For the text-containing cell, return its midpoint in (x, y) coordinate format. 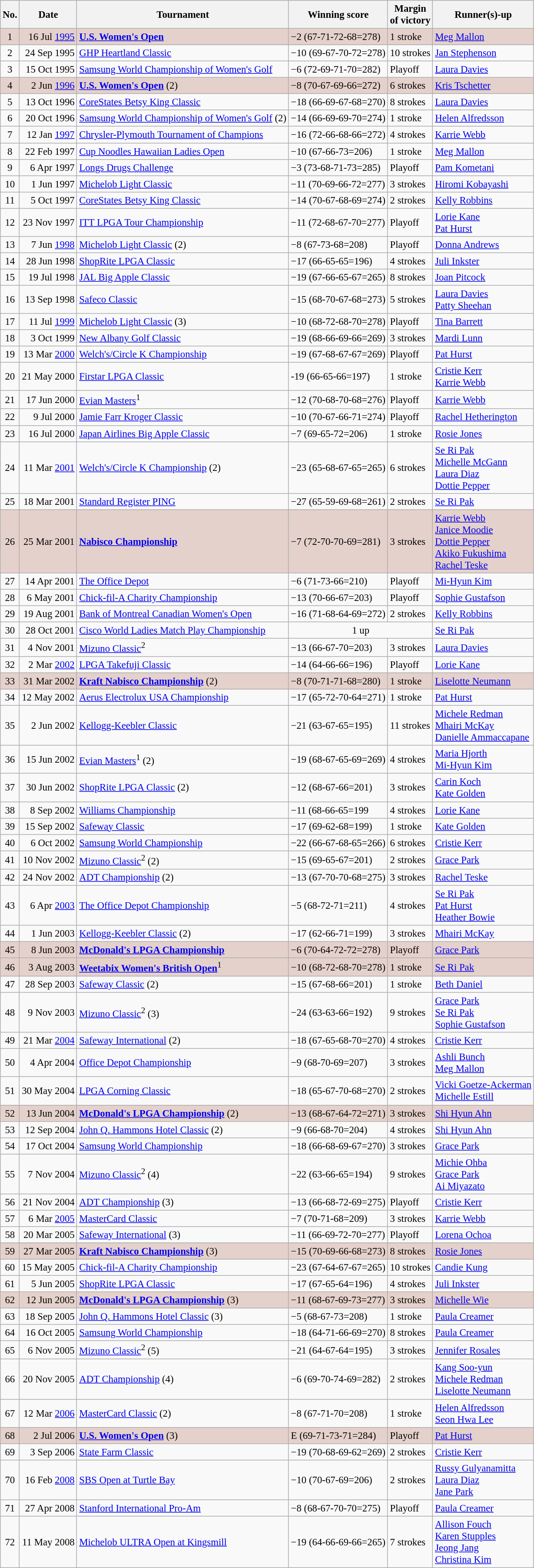
1 (10, 37)
17 Jun 2000 (48, 400)
New Albany Golf Classic (182, 338)
22 (10, 417)
−14 (64-66-66=196) (338, 665)
19 Jul 1998 (48, 277)
10 Nov 2002 (48, 860)
Hiromi Kobayashi (483, 184)
−18 (66-69-67-68=270) (338, 102)
−13 (68-67-64-72=271) (338, 1113)
5 Oct 1997 (48, 200)
−13 (67-70-70-68=275) (338, 877)
18 Sep 2005 (48, 1317)
No. (10, 15)
Mardi Lunn (483, 338)
Allison Fouch Karen Stupples Jeong Jang Christina Kim (483, 1542)
−19 (67-66-65-67=265) (338, 277)
Lorie Kane Pat Hurst (483, 223)
Nabisco Championship (182, 541)
−27 (65-59-69-68=261) (338, 501)
30 Jun 2002 (48, 788)
3 Sep 2006 (48, 1452)
64 (10, 1333)
U.S. Women's Open (3) (182, 1435)
−14 (70-67-68-69=274) (338, 200)
Aerus Electrolux USA Championship (182, 697)
Jamie Farr Kroger Classic (182, 417)
18 (10, 338)
−21 (63-67-65=195) (338, 726)
Safeway Classic (2) (182, 984)
Russy Gulyanamitta Laura Diaz Jane Park (483, 1480)
Mhairi McKay (483, 934)
12 May 2002 (48, 697)
McDonald's LPGA Championship (2) (182, 1113)
3 Aug 2003 (48, 967)
14 (10, 261)
6 Apr 2003 (48, 905)
45 (10, 950)
Safeco Classic (182, 299)
SBS Open at Turtle Bay (182, 1480)
−17 (69-62-68=199) (338, 826)
25 Mar 2001 (48, 541)
Sophie Gustafson (483, 597)
McDonald's LPGA Championship (182, 950)
44 (10, 934)
10 (10, 184)
−19 (64-66-69-66=265) (338, 1542)
9 Jul 2000 (48, 417)
28 Oct 2001 (48, 630)
Stanford International Pro-Am (182, 1508)
51 (10, 1091)
40 (10, 843)
31 Mar 2002 (48, 681)
Safeway International (2) (182, 1041)
−10 (69-67-70-72=278) (338, 53)
12 Jun 2005 (48, 1300)
36 (10, 759)
Safeway International (3) (182, 1235)
55 (10, 1174)
68 (10, 1435)
Tournament (182, 15)
16 Oct 2005 (48, 1333)
−11 (70-69-66-72=277) (338, 184)
4 (10, 86)
GHP Heartland Classic (182, 53)
Kris Tschetter (483, 86)
−19 (70-68-69-62=269) (338, 1452)
28 Jun 1998 (48, 261)
34 (10, 697)
19 (10, 354)
−6 (72-69-71-70=282) (338, 70)
Kraft Nabisco Championship (2) (182, 681)
2 Jun 2002 (48, 726)
25 (10, 501)
1 up (361, 630)
Rachel Teske (483, 877)
Michelob Light Classic (3) (182, 322)
4 Nov 2001 (48, 647)
Michelle Wie (483, 1300)
60 (10, 1268)
20 Nov 2005 (48, 1379)
1 Jun 2003 (48, 934)
3 (10, 70)
5 (10, 102)
27 Apr 2008 (48, 1508)
Lorena Ochoa (483, 1235)
Pam Kometani (483, 167)
15 Sep 2002 (48, 826)
Michelob ULTRA Open at Kingsmill (182, 1542)
Liselotte Neumann (483, 681)
−11 (66-69-72-70=277) (338, 1235)
14 Apr 2001 (48, 581)
27 Mar 2005 (48, 1251)
Mizuno Classic2 (3) (182, 1013)
−16 (71-68-64-69=272) (338, 614)
−11 (68-66-65=199 (338, 810)
JAL Big Apple Classic (182, 277)
−17 (66-65-65=196) (338, 261)
Chrysler-Plymouth Tournament of Champions (182, 135)
Donna Andrews (483, 245)
Kang Soo-yun Michele Redman Liselotte Neumann (483, 1379)
2 Mar 2002 (48, 665)
Mizuno Classic2 (5) (182, 1350)
8 (10, 151)
Maria Hjorth Mi-Hyun Kim (483, 759)
−24 (63-63-66=192) (338, 1013)
−10 (70-67-66-71=274) (338, 417)
ShopRite LPGA Classic (2) (182, 788)
22 Feb 1997 (48, 151)
−2 (67-71-72-68=278) (338, 37)
20 Mar 2005 (48, 1235)
Se Ri Pak Michelle McGann Laura Diaz Dottie Pepper (483, 468)
Tina Barrett (483, 322)
−7 (69-65-72=206) (338, 434)
E (69-71-73-71=284) (338, 1435)
Bank of Montreal Canadian Women's Open (182, 614)
12 (10, 223)
11 Jul 1999 (48, 322)
6 (10, 119)
21 Mar 2004 (48, 1041)
27 (10, 581)
5 strokes (410, 299)
54 (10, 1146)
−6 (70-64-72-72=278) (338, 950)
−3 (73-68-71-73=285) (338, 167)
42 (10, 877)
57 (10, 1218)
2 (10, 53)
13 Jun 2004 (48, 1113)
-19 (66-65-66=197) (338, 377)
1 Jun 1997 (48, 184)
The Office Depot Championship (182, 905)
Mizuno Classic2 (182, 647)
58 (10, 1235)
3 Oct 1999 (48, 338)
Ashli Bunch Meg Mallon (483, 1063)
−7 (70-71-68=209) (338, 1218)
8 Sep 2002 (48, 810)
LPGA Takefuji Classic (182, 665)
ADT Championship (3) (182, 1202)
19 Aug 2001 (48, 614)
Evian Masters1 (182, 400)
Candie Kung (483, 1268)
16 Jul 1995 (48, 37)
−9 (66-68-70=204) (338, 1130)
−7 (72-70-70-69=281) (338, 541)
21 Nov 2004 (48, 1202)
Marginof victory (410, 15)
11 strokes (410, 726)
46 (10, 967)
65 (10, 1350)
8 Jun 2003 (48, 950)
−14 (66-69-69-70=274) (338, 119)
7 Jun 1998 (48, 245)
Jennifer Rosales (483, 1350)
ITT LPGA Tour Championship (182, 223)
9 Nov 2003 (48, 1013)
52 (10, 1113)
−10 (70-67-69=206) (338, 1480)
Helen Alfredsson Seon Hwa Lee (483, 1413)
−23 (67-64-67-67=265) (338, 1268)
28 (10, 597)
17 Oct 2004 (48, 1146)
−15 (69-65-67=201) (338, 860)
The Office Depot (182, 581)
Michele Redman Mhairi McKay Danielle Ammaccapane (483, 726)
−23 (65-68-67-65=265) (338, 468)
−9 (68-70-69=207) (338, 1063)
−8 (70-71-71-68=280) (338, 681)
MasterCard Classic (2) (182, 1413)
21 (10, 400)
7 (10, 135)
MasterCard Classic (182, 1218)
66 (10, 1379)
12 Jan 1997 (48, 135)
−22 (66-67-68-65=266) (338, 843)
Longs Drugs Challenge (182, 167)
U.S. Women's Open (182, 37)
−8 (67-73-68=208) (338, 245)
−17 (67-65-64=196) (338, 1284)
−8 (70-67-69-66=272) (338, 86)
32 (10, 665)
−12 (70-68-70-68=276) (338, 400)
Grace Park Se Ri Pak Sophie Gustafson (483, 1013)
−17 (65-72-70-64=271) (338, 697)
Mi-Hyun Kim (483, 581)
Se Ri Pak Pat Hurst Heather Bowie (483, 905)
Carin Koch Kate Golden (483, 788)
−16 (72-66-68-66=272) (338, 135)
13 Oct 1996 (48, 102)
Samsung World Championship of Women's Golf (182, 70)
28 Sep 2003 (48, 984)
−19 (68-67-65-69=269) (338, 759)
24 Nov 2002 (48, 877)
Cristie Kerr Karrie Webb (483, 377)
−11 (72-68-67-70=277) (338, 223)
Karrie Webb Janice Moodie Dottie Pepper Akiko Fukushima Rachel Teske (483, 541)
Cup Noodles Hawaiian Ladies Open (182, 151)
26 (10, 541)
−13 (66-68-72-69=275) (338, 1202)
29 (10, 614)
−19 (67-68-67-67=269) (338, 354)
33 (10, 681)
Japan Airlines Big Apple Classic (182, 434)
37 (10, 788)
Laura Davies Patty Sheehan (483, 299)
69 (10, 1452)
35 (10, 726)
−8 (68-67-70-70=275) (338, 1508)
6 Apr 1997 (48, 167)
ADT Championship (4) (182, 1379)
Runner(s)-up (483, 15)
6 Mar 2005 (48, 1218)
17 (10, 322)
63 (10, 1317)
61 (10, 1284)
11 May 2008 (48, 1542)
−17 (62-66-71=199) (338, 934)
−5 (68-67-73=208) (338, 1317)
13 (10, 245)
Michelob Light Classic (182, 184)
Firstar LPGA Classic (182, 377)
Helen Alfredsson (483, 119)
Kellogg-Keebler Classic (2) (182, 934)
48 (10, 1013)
−8 (67-71-70=208) (338, 1413)
John Q. Hammons Hotel Classic (3) (182, 1317)
41 (10, 860)
23 Nov 1997 (48, 223)
31 (10, 647)
47 (10, 984)
Beth Daniel (483, 984)
15 May 2005 (48, 1268)
9 (10, 167)
−10 (67-66-73=206) (338, 151)
Weetabix Women's British Open1 (182, 967)
−6 (69-70-74-69=282) (338, 1379)
38 (10, 810)
43 (10, 905)
50 (10, 1063)
Winning score (338, 15)
−13 (70-66-67=203) (338, 597)
Mizuno Classic2 (4) (182, 1174)
6 Oct 2002 (48, 843)
−15 (68-70-67-68=273) (338, 299)
−5 (68-72-71=211) (338, 905)
−12 (68-67-66=201) (338, 788)
Vicki Goetze-Ackerman Michelle Estill (483, 1091)
McDonald's LPGA Championship (3) (182, 1300)
Welch's/Circle K Championship (182, 354)
−19 (68-66-69-66=269) (338, 338)
Williams Championship (182, 810)
−18 (66-68-69-67=270) (338, 1146)
5 Jun 2005 (48, 1284)
20 Oct 1996 (48, 119)
−18 (65-67-70-68=270) (338, 1091)
72 (10, 1542)
Kraft Nabisco Championship (3) (182, 1251)
−11 (68-67-69-73=277) (338, 1300)
15 Jun 2002 (48, 759)
7 Nov 2004 (48, 1174)
18 Mar 2001 (48, 501)
Evian Masters1 (2) (182, 759)
Jan Stephenson (483, 53)
67 (10, 1413)
30 May 2004 (48, 1091)
2 Jun 1996 (48, 86)
−21 (64-67-64=195) (338, 1350)
−18 (64-71-66-69=270) (338, 1333)
Kate Golden (483, 826)
15 Oct 1995 (48, 70)
20 (10, 377)
11 Mar 2001 (48, 468)
39 (10, 826)
−6 (71-73-66=210) (338, 581)
7 strokes (410, 1542)
15 (10, 277)
Date (48, 15)
LPGA Corning Classic (182, 1091)
−13 (66-67-70=203) (338, 647)
24 Sep 1995 (48, 53)
16 Jul 2000 (48, 434)
6 Nov 2005 (48, 1350)
16 Feb 2008 (48, 1480)
11 (10, 200)
Welch's/Circle K Championship (2) (182, 468)
Samsung World Championship of Women's Golf (2) (182, 119)
13 Mar 2000 (48, 354)
Rachel Hetherington (483, 417)
ADT Championship (2) (182, 877)
12 Sep 2004 (48, 1130)
56 (10, 1202)
−22 (63-66-65=194) (338, 1174)
6 May 2001 (48, 597)
12 Mar 2006 (48, 1413)
16 (10, 299)
Michelob Light Classic (2) (182, 245)
Mizuno Classic2 (2) (182, 860)
30 (10, 630)
62 (10, 1300)
59 (10, 1251)
−15 (67-68-66=201) (338, 984)
4 Apr 2004 (48, 1063)
Office Depot Championship (182, 1063)
U.S. Women's Open (2) (182, 86)
71 (10, 1508)
24 (10, 468)
John Q. Hammons Hotel Classic (2) (182, 1130)
−15 (70-69-66-68=273) (338, 1251)
21 May 2000 (48, 377)
−18 (67-65-68-70=270) (338, 1041)
Safeway Classic (182, 826)
70 (10, 1480)
53 (10, 1130)
2 Jul 2006 (48, 1435)
Joan Pitcock (483, 277)
23 (10, 434)
Standard Register PING (182, 501)
State Farm Classic (182, 1452)
Kellogg-Keebler Classic (182, 726)
Cisco World Ladies Match Play Championship (182, 630)
13 Sep 1998 (48, 299)
49 (10, 1041)
Michie Ohba Grace Park Ai Miyazato (483, 1174)
